Return [X, Y] of the center of cell containing provided text 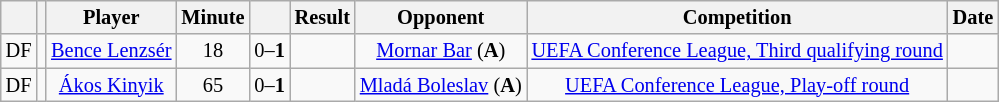
Result [322, 17]
Competition [738, 17]
Minute [212, 17]
UEFA Conference League, Third qualifying round [738, 51]
Player [111, 17]
18 [212, 51]
Bence Lenzsér [111, 51]
Ákos Kinyik [111, 85]
UEFA Conference League, Play-off round [738, 85]
Opponent [441, 17]
Mladá Boleslav (A) [441, 85]
65 [212, 85]
Date [973, 17]
Mornar Bar (A) [441, 51]
